Locate the cell with the specified text and output its (X, Y) center coordinate. 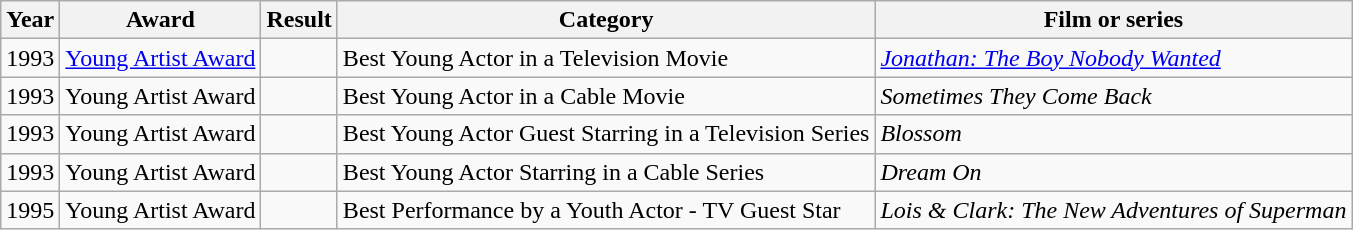
Best Young Actor in a Cable Movie (606, 96)
Best Young Actor in a Television Movie (606, 58)
Blossom (1114, 134)
Category (606, 20)
1995 (30, 210)
Best Young Actor Guest Starring in a Television Series (606, 134)
Year (30, 20)
Award (160, 20)
Film or series (1114, 20)
Best Young Actor Starring in a Cable Series (606, 172)
Dream On (1114, 172)
Jonathan: The Boy Nobody Wanted (1114, 58)
Result (299, 20)
Sometimes They Come Back (1114, 96)
Best Performance by a Youth Actor - TV Guest Star (606, 210)
Lois & Clark: The New Adventures of Superman (1114, 210)
